Identify which cell holds the provided text, then report its (X, Y) central coordinate. 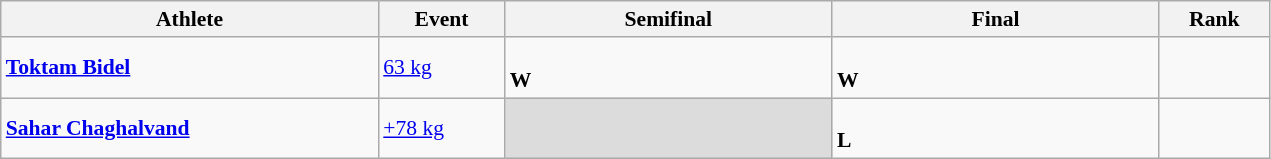
Final (996, 19)
L (996, 128)
Athlete (190, 19)
Toktam Bidel (190, 68)
Event (441, 19)
63 kg (441, 68)
Semifinal (668, 19)
+78 kg (441, 128)
Sahar Chaghalvand (190, 128)
Rank (1214, 19)
